Scan for the cell matching the given text and deliver its [x, y] coordinate at center. 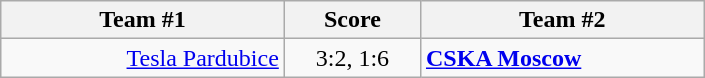
3:2, 1:6 [352, 58]
Team #1 [143, 20]
Score [352, 20]
CSKA Moscow [562, 58]
Tesla Pardubice [143, 58]
Team #2 [562, 20]
